Scan for the cell matching the given text and deliver its [x, y] coordinate at center. 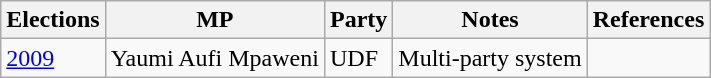
Yaumi Aufi Mpaweni [214, 58]
2009 [53, 58]
UDF [358, 58]
Party [358, 20]
Multi-party system [490, 58]
Notes [490, 20]
MP [214, 20]
Elections [53, 20]
References [648, 20]
